Search for the cell housing the specified text and yield its [X, Y] center coordinate. 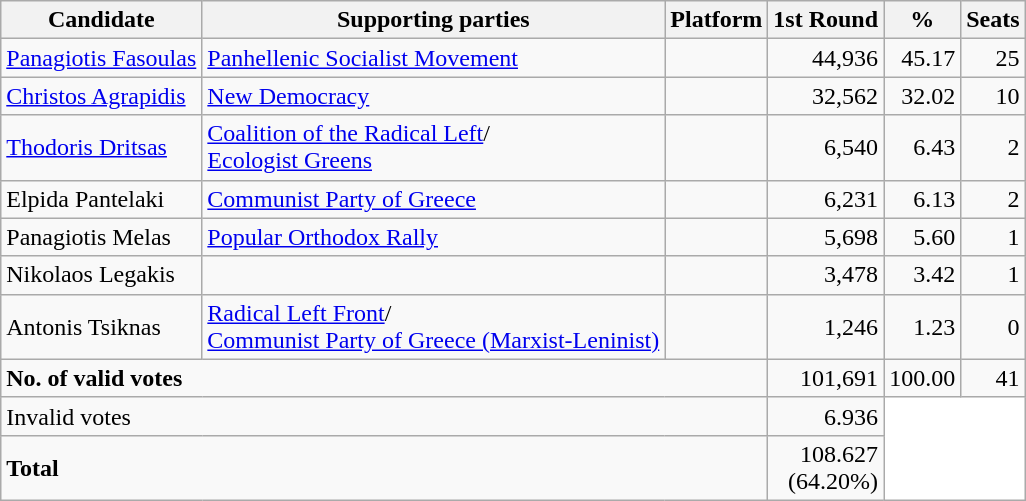
1st Round [826, 20]
Nikolaos Legakis [102, 275]
6.43 [922, 148]
101,691 [826, 378]
41 [993, 378]
5.60 [922, 237]
45.17 [922, 58]
Candidate [102, 20]
Elpida Pantelaki [102, 199]
0 [993, 326]
Thodoris Dritsas [102, 148]
Antonis Tsiknas [102, 326]
108.627(64.20%) [826, 468]
6,540 [826, 148]
5,698 [826, 237]
1.23 [922, 326]
Communist Party of Greece [434, 199]
3,478 [826, 275]
32.02 [922, 96]
Popular Orthodox Rally [434, 237]
Platform [716, 20]
% [922, 20]
100.00 [922, 378]
Panagiotis Melas [102, 237]
6.13 [922, 199]
32,562 [826, 96]
1,246 [826, 326]
No. of valid votes [384, 378]
Seats [993, 20]
New Democracy [434, 96]
6.936 [826, 416]
Panhellenic Socialist Movement [434, 58]
Coalition of the Radical Left/Ecologist Greens [434, 148]
Christos Agrapidis [102, 96]
Panagiotis Fasoulas [102, 58]
Radical Left Front/Communist Party of Greece (Marxist-Leninist) [434, 326]
10 [993, 96]
Supporting parties [434, 20]
Total [384, 468]
3.42 [922, 275]
44,936 [826, 58]
6,231 [826, 199]
25 [993, 58]
Invalid votes [384, 416]
